Provide the (X, Y) coordinate of the cell's center where the given text is located.  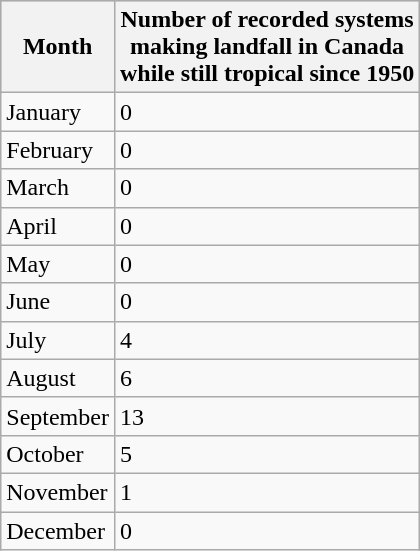
January (58, 112)
September (58, 416)
4 (266, 340)
6 (266, 378)
Number of recorded systemsmaking landfall in Canadawhile still tropical since 1950 (266, 47)
December (58, 531)
Month (58, 47)
April (58, 226)
1 (266, 492)
June (58, 302)
October (58, 454)
13 (266, 416)
May (58, 264)
March (58, 188)
5 (266, 454)
August (58, 378)
November (58, 492)
February (58, 150)
July (58, 340)
